Return (x, y) of the center of cell containing provided text 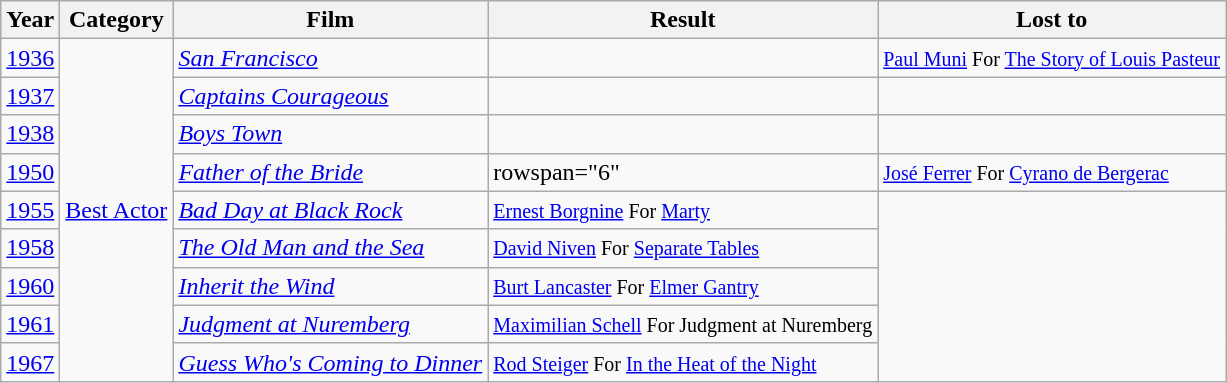
1938 (30, 134)
1960 (30, 286)
1955 (30, 210)
Rod Steiger For In the Heat of the Night (683, 362)
Maximilian Schell For Judgment at Nuremberg (683, 324)
Guess Who's Coming to Dinner (330, 362)
San Francisco (330, 58)
Ernest Borgnine For Marty (683, 210)
Bad Day at Black Rock (330, 210)
Father of the Bride (330, 172)
Captains Courageous (330, 96)
1958 (30, 248)
1961 (30, 324)
rowspan="6" (683, 172)
Lost to (1052, 20)
Inherit the Wind (330, 286)
1967 (30, 362)
1950 (30, 172)
David Niven For Separate Tables (683, 248)
Year (30, 20)
Best Actor (116, 210)
Category (116, 20)
Film (330, 20)
Burt Lancaster For Elmer Gantry (683, 286)
Result (683, 20)
Judgment at Nuremberg (330, 324)
Paul Muni For The Story of Louis Pasteur (1052, 58)
1937 (30, 96)
José Ferrer For Cyrano de Bergerac (1052, 172)
The Old Man and the Sea (330, 248)
Boys Town (330, 134)
1936 (30, 58)
